Pinpoint the cell where the given text exists, returning its [x, y] midpoint coordinate. 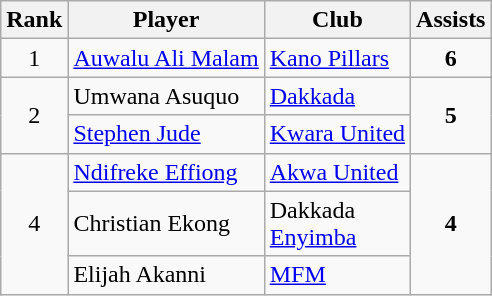
MFM [337, 275]
6 [451, 58]
Kwara United [337, 134]
Umwana Asuquo [166, 96]
Player [166, 20]
Christian Ekong [166, 224]
Rank [34, 20]
DakkadaEnyimba [337, 224]
Akwa United [337, 172]
Club [337, 20]
Elijah Akanni [166, 275]
1 [34, 58]
Ndifreke Effiong [166, 172]
Dakkada [337, 96]
5 [451, 115]
Auwalu Ali Malam [166, 58]
Assists [451, 20]
Kano Pillars [337, 58]
Stephen Jude [166, 134]
2 [34, 115]
